Determine the (X, Y) coordinate at the center of the cell enclosing the given text.  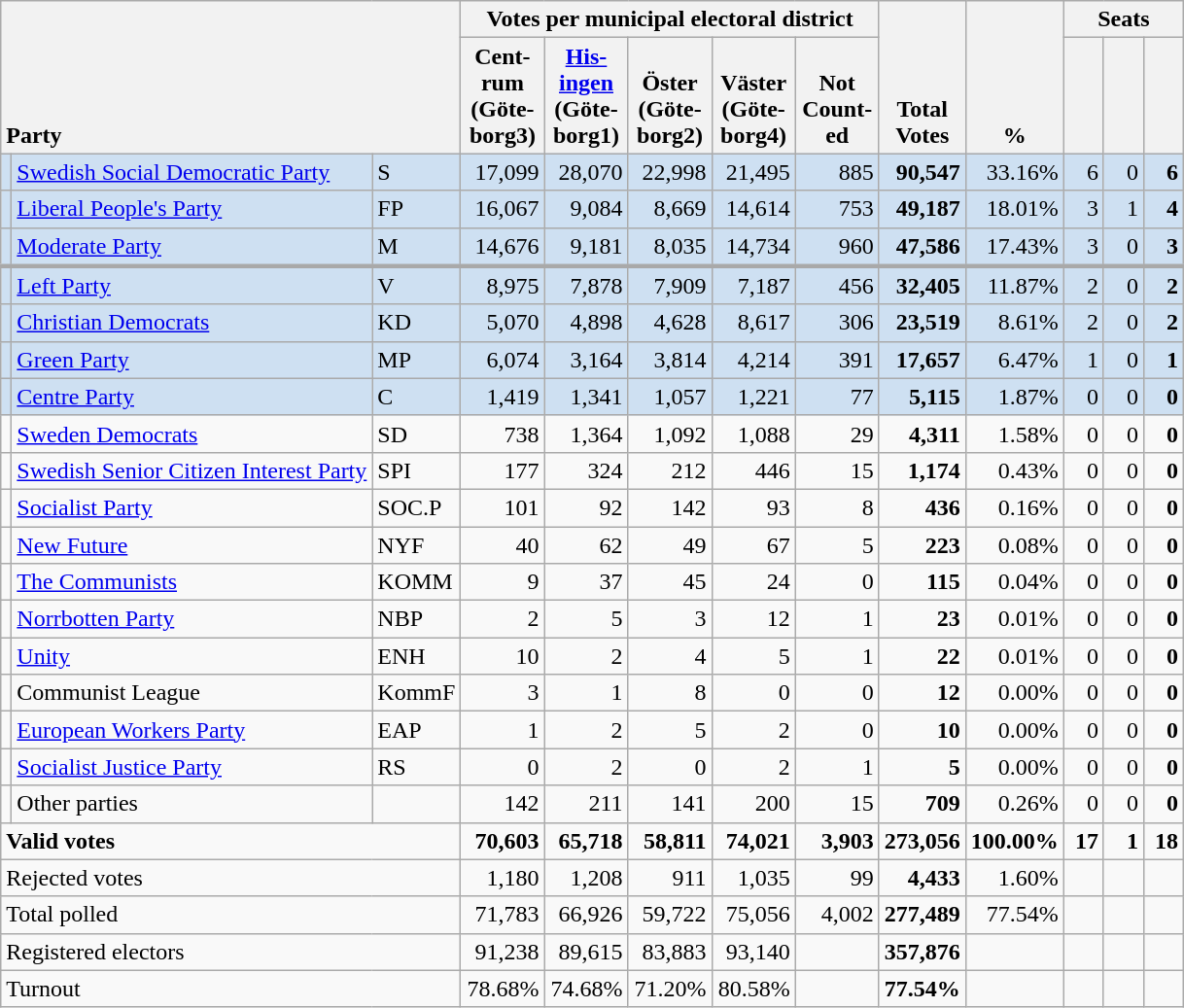
23 (922, 619)
3,814 (670, 360)
Unity (192, 656)
211 (586, 804)
Seats (1124, 19)
FP (416, 209)
KOMM (416, 582)
Party (231, 78)
446 (753, 470)
22 (922, 656)
885 (837, 172)
1,208 (586, 878)
306 (837, 323)
141 (670, 804)
709 (922, 804)
Väster (Göte- borg4) (753, 95)
17.43% (1015, 247)
Votes per municipal electoral district (670, 19)
SOC.P (416, 507)
37 (586, 582)
1,174 (922, 470)
0.16% (1015, 507)
Rejected votes (231, 878)
1,419 (503, 397)
33.16% (1015, 172)
1,035 (753, 878)
18.01% (1015, 209)
% (1015, 78)
Socialist Party (192, 507)
75,056 (753, 915)
177 (503, 470)
Cent- rum (Göte- borg3) (503, 95)
1,341 (586, 397)
4,628 (670, 323)
357,876 (922, 952)
Liberal People's Party (192, 209)
14,734 (753, 247)
New Future (192, 545)
Left Party (192, 286)
58,811 (670, 841)
911 (670, 878)
KD (416, 323)
C (416, 397)
KommF (416, 693)
EAP (416, 730)
Öster (Göte- borg2) (670, 95)
1,180 (503, 878)
8,669 (670, 209)
93,140 (753, 952)
SD (416, 434)
23,519 (922, 323)
European Workers Party (192, 730)
66,926 (586, 915)
101 (503, 507)
960 (837, 247)
83,883 (670, 952)
M (416, 247)
17 (1083, 841)
17,657 (922, 360)
1,364 (586, 434)
436 (922, 507)
The Communists (192, 582)
4,311 (922, 434)
V (416, 286)
0.08% (1015, 545)
0.26% (1015, 804)
753 (837, 209)
9,084 (586, 209)
Christian Democrats (192, 323)
7,187 (753, 286)
71.20% (670, 989)
SPI (416, 470)
8,035 (670, 247)
70,603 (503, 841)
5,115 (922, 397)
11.87% (1015, 286)
Centre Party (192, 397)
RS (416, 767)
6.47% (1015, 360)
78.68% (503, 989)
Registered electors (231, 952)
28,070 (586, 172)
91,238 (503, 952)
6,074 (503, 360)
4,898 (586, 323)
S (416, 172)
7,878 (586, 286)
14,614 (753, 209)
456 (837, 286)
99 (837, 878)
His- ingen (Göte- borg1) (586, 95)
45 (670, 582)
Green Party (192, 360)
59,722 (670, 915)
NYF (416, 545)
200 (753, 804)
40 (503, 545)
65,718 (586, 841)
89,615 (586, 952)
1.60% (1015, 878)
1,057 (670, 397)
Valid votes (231, 841)
9 (503, 582)
67 (753, 545)
80.58% (753, 989)
1,092 (670, 434)
Other parties (192, 804)
115 (922, 582)
Swedish Senior Citizen Interest Party (192, 470)
47,586 (922, 247)
223 (922, 545)
7,909 (670, 286)
738 (503, 434)
5,070 (503, 323)
74.68% (586, 989)
77 (837, 397)
0.04% (1015, 582)
8.61% (1015, 323)
273,056 (922, 841)
391 (837, 360)
3,164 (586, 360)
Not Count- ed (837, 95)
1,088 (753, 434)
100.00% (1015, 841)
MP (416, 360)
49 (670, 545)
32,405 (922, 286)
18 (1163, 841)
90,547 (922, 172)
93 (753, 507)
8,975 (503, 286)
ENH (416, 656)
212 (670, 470)
Total polled (231, 915)
21,495 (753, 172)
Sweden Democrats (192, 434)
Moderate Party (192, 247)
Total Votes (922, 78)
4,002 (837, 915)
1.58% (1015, 434)
0.43% (1015, 470)
4,214 (753, 360)
Socialist Justice Party (192, 767)
3,903 (837, 841)
49,187 (922, 209)
29 (837, 434)
24 (753, 582)
92 (586, 507)
1.87% (1015, 397)
1,221 (753, 397)
62 (586, 545)
14,676 (503, 247)
17,099 (503, 172)
Communist League (192, 693)
71,783 (503, 915)
324 (586, 470)
277,489 (922, 915)
Turnout (231, 989)
Norrbotten Party (192, 619)
22,998 (670, 172)
74,021 (753, 841)
NBP (416, 619)
8,617 (753, 323)
16,067 (503, 209)
9,181 (586, 247)
Swedish Social Democratic Party (192, 172)
4,433 (922, 878)
